Scan for the cell matching the given text and deliver its (x, y) coordinate at center. 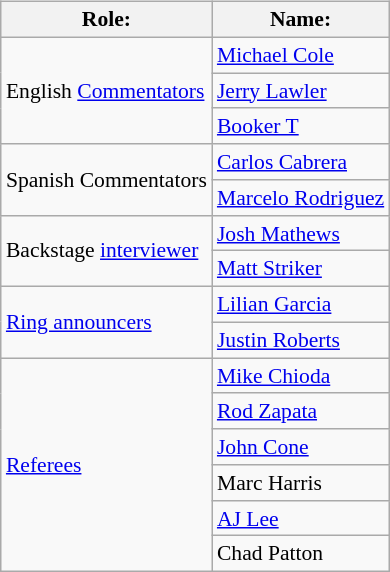
Marcelo Rodriguez (300, 198)
Spanish Commentators (106, 180)
Lilian Garcia (300, 305)
Rod Zapata (300, 411)
John Cone (300, 447)
Marc Harris (300, 483)
Referees (106, 465)
Chad Patton (300, 554)
Jerry Lawler (300, 91)
English Commentators (106, 90)
Matt Striker (300, 269)
Role: (106, 20)
Booker T (300, 126)
Josh Mathews (300, 233)
Carlos Cabrera (300, 162)
Justin Roberts (300, 340)
Name: (300, 20)
AJ Lee (300, 518)
Mike Chioda (300, 376)
Ring announcers (106, 322)
Michael Cole (300, 55)
Backstage interviewer (106, 250)
